Locate the cell with the specified text and output its [x, y] center coordinate. 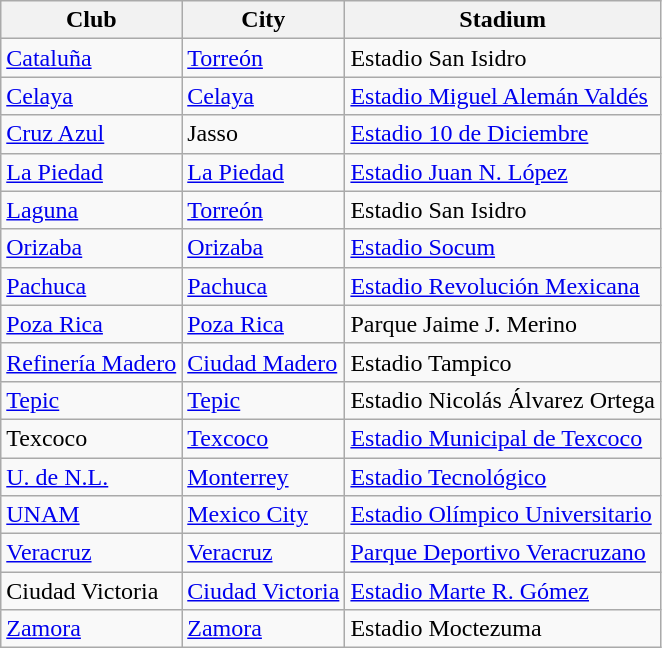
Club [92, 20]
Estadio Juan N. López [503, 172]
Estadio Moctezuma [503, 629]
Estadio Tecnológico [503, 477]
City [264, 20]
Laguna [92, 210]
Estadio Nicolás Álvarez Ortega [503, 400]
Stadium [503, 20]
Estadio Tampico [503, 362]
Estadio Olímpico Universitario [503, 515]
Monterrey [264, 477]
Jasso [264, 134]
Mexico City [264, 515]
Estadio Municipal de Texcoco [503, 438]
UNAM [92, 515]
Parque Deportivo Veracruzano [503, 553]
Estadio Revolución Mexicana [503, 286]
Estadio Socum [503, 248]
Parque Jaime J. Merino [503, 324]
U. de N.L. [92, 477]
Estadio 10 de Diciembre [503, 134]
Refinería Madero [92, 362]
Estadio Miguel Alemán Valdés [503, 96]
Ciudad Madero [264, 362]
Cataluña [92, 58]
Estadio Marte R. Gómez [503, 591]
Cruz Azul [92, 134]
